From the cell containing the given text, extract its center point as (x, y) coordinate. 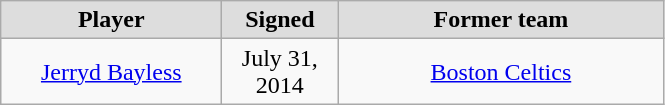
Jerryd Bayless (112, 72)
Boston Celtics (501, 72)
Former team (501, 20)
Player (112, 20)
July 31, 2014 (280, 72)
Signed (280, 20)
